Identify which cell holds the provided text, then report its (x, y) central coordinate. 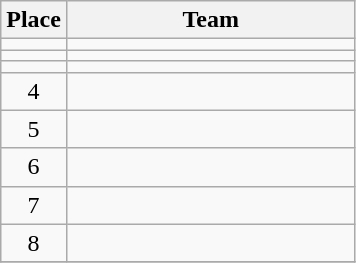
6 (34, 167)
Team (210, 20)
5 (34, 129)
Place (34, 20)
4 (34, 91)
7 (34, 205)
8 (34, 243)
